Identify which cell holds the provided text, then report its [X, Y] central coordinate. 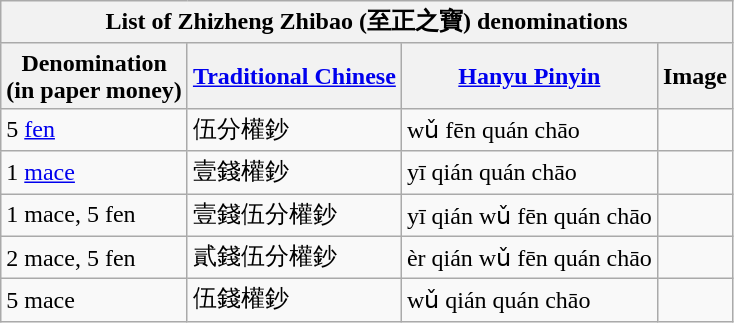
Hanyu Pinyin [529, 76]
1 mace [94, 172]
Denomination(in paper money) [94, 76]
yī qián quán chāo [529, 172]
èr qián wǔ fēn quán chāo [529, 258]
壹錢伍分權鈔 [294, 216]
Image [694, 76]
yī qián wǔ fēn quán chāo [529, 216]
wǔ qián quán chāo [529, 300]
伍分權鈔 [294, 130]
5 mace [94, 300]
List of Zhizheng Zhibao (至正之寶) denominations [367, 22]
貳錢伍分權鈔 [294, 258]
wǔ fēn quán chāo [529, 130]
1 mace, 5 fen [94, 216]
2 mace, 5 fen [94, 258]
壹錢權鈔 [294, 172]
5 fen [94, 130]
伍錢權鈔 [294, 300]
Traditional Chinese [294, 76]
